Provide the (x, y) coordinate of the cell's center where the given text is located.  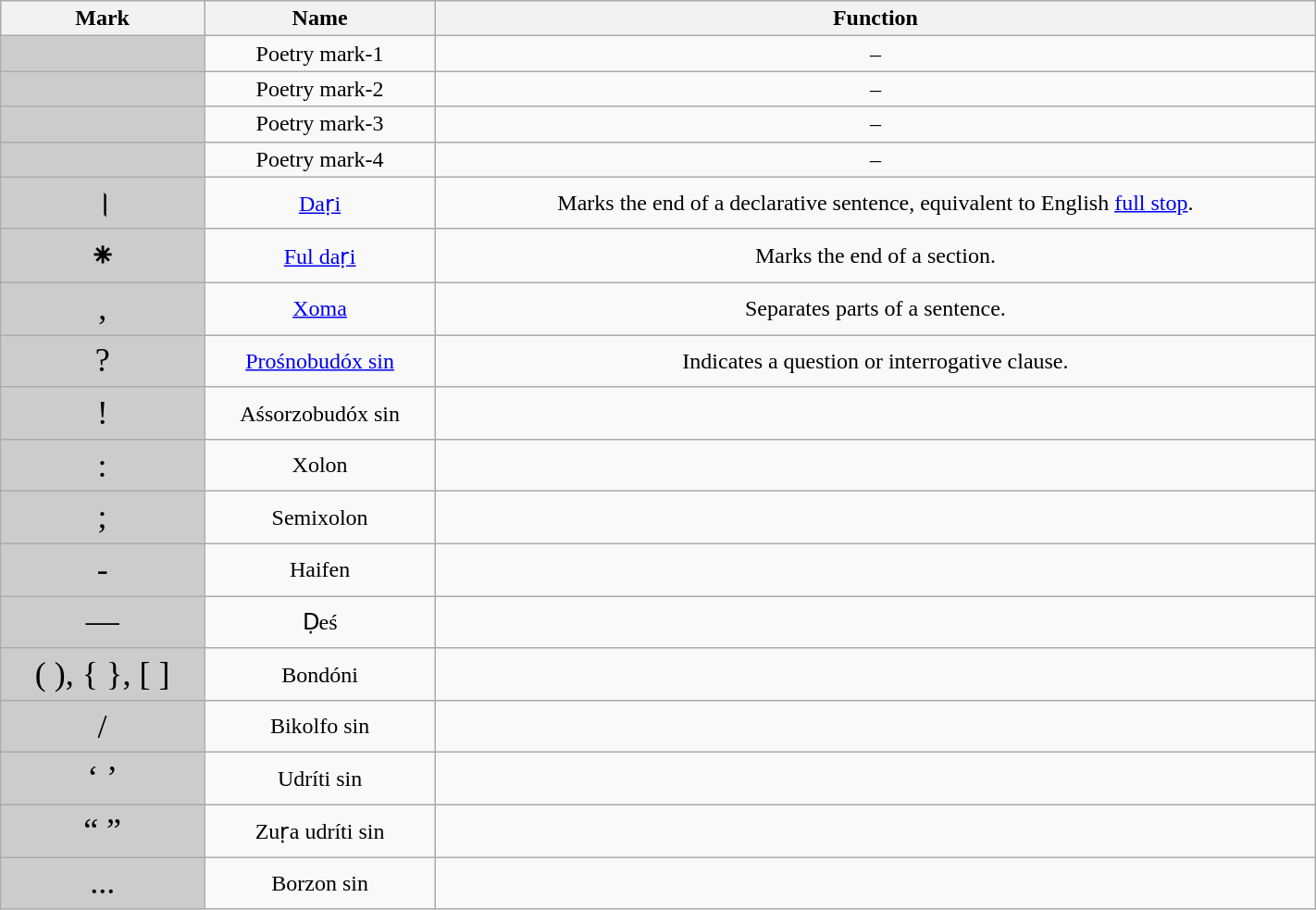
Xoma (319, 308)
Marks the end of a declarative sentence, equivalent to English full stop. (875, 203)
Bondóni (319, 674)
Zuṛa udríti sin (319, 830)
Poetry mark-2 (319, 89)
Udríti sin (319, 779)
Poetry mark-4 (319, 159)
/ (103, 726)
Ḍeś (319, 622)
Mark (103, 19)
Daṛi (319, 203)
? (103, 361)
Separates parts of a sentence. (875, 308)
- (103, 569)
, (103, 308)
Aśsorzobudóx sin (319, 413)
Function (875, 19)
Indicates a question or interrogative clause. (875, 361)
Poetry mark-1 (319, 54)
Haifen (319, 569)
Poetry mark-3 (319, 124)
⁕ (103, 256)
Semixolon (319, 517)
Ful daṛi (319, 256)
“ ” (103, 830)
Prośnobudóx sin (319, 361)
Borzon sin (319, 883)
Xolon (319, 466)
... (103, 883)
; (103, 517)
। (103, 203)
! (103, 413)
Marks the end of a section. (875, 256)
‘ ’ (103, 779)
( ), { }, [ ] (103, 674)
Name (319, 19)
Bikolfo sin (319, 726)
— (103, 622)
: (103, 466)
